Detect which cell encompasses the target text, then output its (x, y) center coordinate. 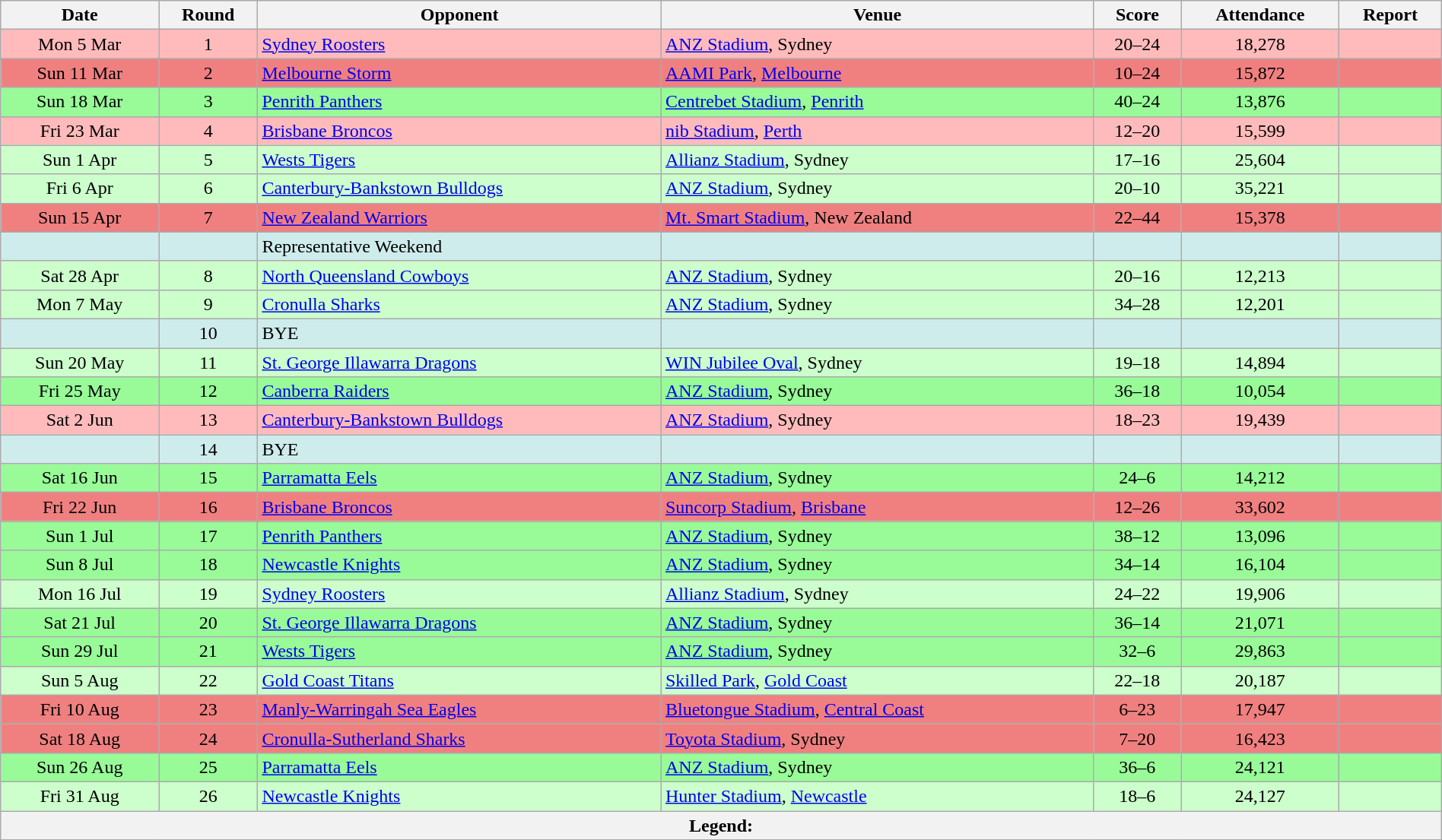
19,906 (1260, 594)
20–16 (1138, 275)
15 (208, 478)
Mon 16 Jul (80, 594)
22 (208, 680)
16 (208, 507)
14,212 (1260, 478)
Attendance (1260, 15)
20–10 (1138, 189)
Manly-Warringah Sea Eagles (459, 709)
Sat 28 Apr (80, 275)
15,872 (1260, 73)
32–6 (1138, 651)
14 (208, 449)
Sun 5 Aug (80, 680)
12,201 (1260, 304)
16,423 (1260, 738)
13,096 (1260, 536)
12–20 (1138, 131)
24–6 (1138, 478)
Bluetongue Stadium, Central Coast (877, 709)
20,187 (1260, 680)
Fri 31 Aug (80, 796)
Sat 21 Jul (80, 623)
Mon 5 Mar (80, 44)
Canberra Raiders (459, 391)
Fri 25 May (80, 391)
11 (208, 363)
nib Stadium, Perth (877, 131)
16,104 (1260, 565)
Sat 18 Aug (80, 738)
Sun 29 Jul (80, 651)
Fri 22 Jun (80, 507)
5 (208, 160)
9 (208, 304)
24,127 (1260, 796)
19 (208, 594)
1 (208, 44)
7 (208, 217)
Score (1138, 15)
18 (208, 565)
10 (208, 333)
8 (208, 275)
24 (208, 738)
Sun 15 Apr (80, 217)
Suncorp Stadium, Brisbane (877, 507)
Fri 10 Aug (80, 709)
24,121 (1260, 767)
Cronulla Sharks (459, 304)
13 (208, 420)
35,221 (1260, 189)
Venue (877, 15)
New Zealand Warriors (459, 217)
38–12 (1138, 536)
Fri 6 Apr (80, 189)
Opponent (459, 15)
36–18 (1138, 391)
4 (208, 131)
Fri 23 Mar (80, 131)
21 (208, 651)
25,604 (1260, 160)
Mon 7 May (80, 304)
Toyota Stadium, Sydney (877, 738)
19,439 (1260, 420)
14,894 (1260, 363)
Sat 2 Jun (80, 420)
Hunter Stadium, Newcastle (877, 796)
Melbourne Storm (459, 73)
Skilled Park, Gold Coast (877, 680)
18–23 (1138, 420)
17 (208, 536)
12 (208, 391)
20 (208, 623)
29,863 (1260, 651)
Sat 16 Jun (80, 478)
6–23 (1138, 709)
Date (80, 15)
Sun 1 Apr (80, 160)
34–14 (1138, 565)
Cronulla-Sutherland Sharks (459, 738)
22–44 (1138, 217)
Sun 20 May (80, 363)
3 (208, 102)
7–20 (1138, 738)
Centrebet Stadium, Penrith (877, 102)
24–22 (1138, 594)
18,278 (1260, 44)
17,947 (1260, 709)
Sun 1 Jul (80, 536)
12,213 (1260, 275)
North Queensland Cowboys (459, 275)
10,054 (1260, 391)
33,602 (1260, 507)
19–18 (1138, 363)
Legend: (721, 825)
12–26 (1138, 507)
23 (208, 709)
AAMI Park, Melbourne (877, 73)
15,378 (1260, 217)
Report (1390, 15)
Mt. Smart Stadium, New Zealand (877, 217)
21,071 (1260, 623)
Representative Weekend (459, 246)
Sun 26 Aug (80, 767)
13,876 (1260, 102)
6 (208, 189)
15,599 (1260, 131)
Sun 18 Mar (80, 102)
20–24 (1138, 44)
40–24 (1138, 102)
34–28 (1138, 304)
2 (208, 73)
18–6 (1138, 796)
Sun 8 Jul (80, 565)
Gold Coast Titans (459, 680)
36–14 (1138, 623)
Round (208, 15)
WIN Jubilee Oval, Sydney (877, 363)
22–18 (1138, 680)
36–6 (1138, 767)
17–16 (1138, 160)
10–24 (1138, 73)
25 (208, 767)
Sun 11 Mar (80, 73)
26 (208, 796)
